Search for the cell housing the specified text and yield its [x, y] center coordinate. 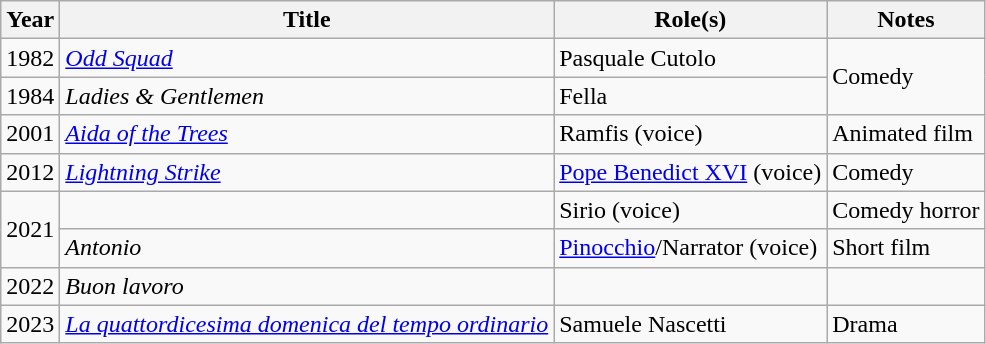
Lightning Strike [307, 172]
Pasquale Cutolo [690, 58]
Aida of the Trees [307, 134]
Animated film [906, 134]
Short film [906, 248]
Role(s) [690, 20]
Pinocchio/Narrator (voice) [690, 248]
Pope Benedict XVI (voice) [690, 172]
Antonio [307, 248]
Sirio (voice) [690, 210]
2012 [30, 172]
1984 [30, 96]
Samuele Nascetti [690, 324]
1982 [30, 58]
Odd Squad [307, 58]
2021 [30, 229]
Ramfis (voice) [690, 134]
Title [307, 20]
Notes [906, 20]
Comedy horror [906, 210]
2001 [30, 134]
La quattordicesima domenica del tempo ordinario [307, 324]
2022 [30, 286]
Fella [690, 96]
2023 [30, 324]
Year [30, 20]
Drama [906, 324]
Buon lavoro [307, 286]
Ladies & Gentlemen [307, 96]
